Return (X, Y) of the center of cell containing provided text 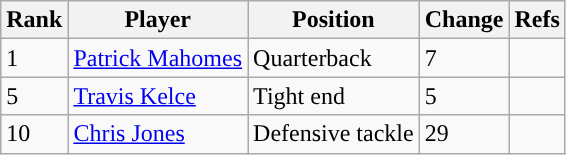
Chris Jones (158, 134)
Travis Kelce (158, 96)
Rank (34, 20)
29 (464, 134)
Player (158, 20)
7 (464, 58)
1 (34, 58)
Position (334, 20)
Defensive tackle (334, 134)
Tight end (334, 96)
Quarterback (334, 58)
10 (34, 134)
Change (464, 20)
Refs (537, 20)
Patrick Mahomes (158, 58)
